Provide the [x, y] coordinate of the cell's center where the given text is located.  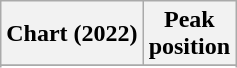
Peak position [189, 34]
Chart (2022) [72, 34]
